Pinpoint the cell where the given text exists, returning its (X, Y) midpoint coordinate. 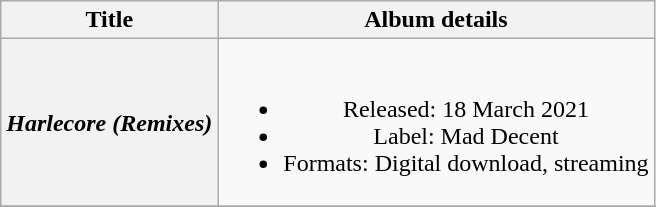
Harlecore (Remixes) (110, 122)
Released: 18 March 2021Label: Mad DecentFormats: Digital download, streaming (436, 122)
Album details (436, 20)
Title (110, 20)
